Locate the cell with the specified text and output its [X, Y] center coordinate. 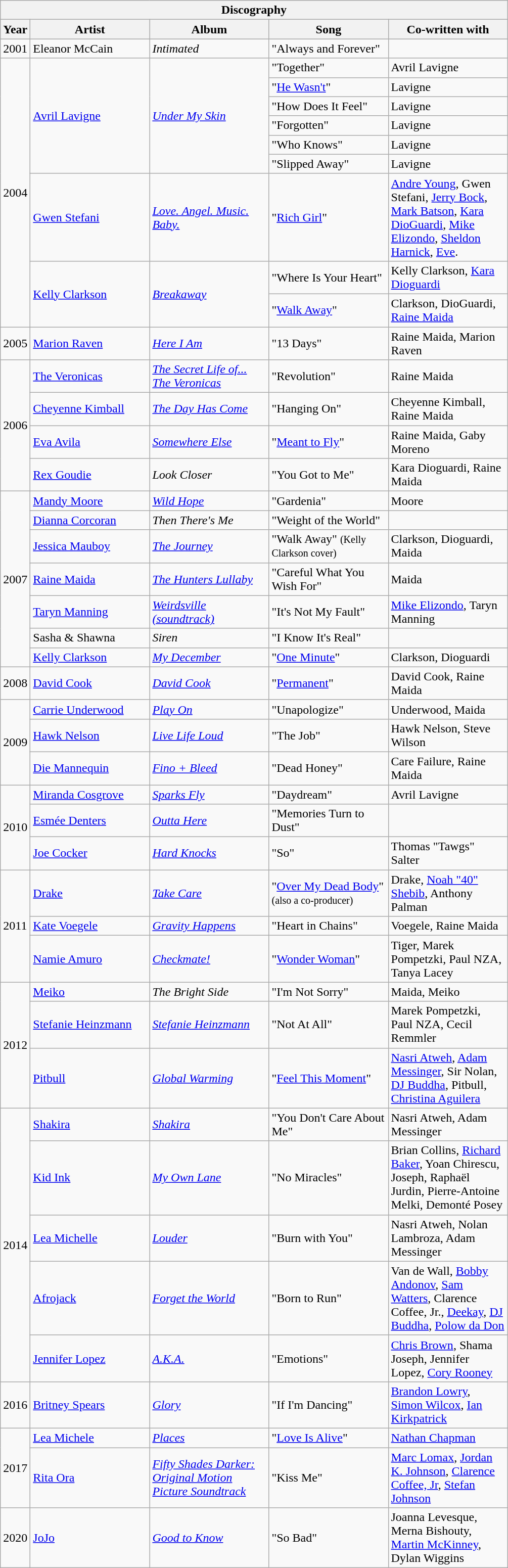
"Wonder Woman" [329, 959]
Hawk Nelson, Steve Wilson [448, 735]
"Together" [329, 68]
Kara Dioguardi, Raine Maida [448, 475]
Look Closer [209, 475]
2014 [15, 1244]
"The Job" [329, 735]
The Day Has Come [209, 409]
Joanna Levesque, Merna Bishouty, Martin McKinney, Dylan Wiggins [448, 1538]
Under My Skin [209, 116]
"No Miracles" [329, 1178]
"Walk Away" [329, 310]
Take Care [209, 893]
Kelly Clarkson, Kara Dioguardi [448, 277]
Namie Amuro [90, 959]
Eleanor McCain [90, 49]
2001 [15, 49]
Lea Michele [90, 1438]
"Always and Forever" [329, 49]
"He Wasn't" [329, 87]
Cheyenne Kimball, Raine Maida [448, 409]
2011 [15, 926]
The Bright Side [209, 992]
"Kiss Me" [329, 1478]
Esmée Denters [90, 821]
Song [329, 29]
Then There's Me [209, 520]
"Rich Girl" [329, 217]
2017 [15, 1468]
Somewhere Else [209, 442]
Glory [209, 1405]
"Feel This Moment" [329, 1078]
"You Don't Care About Me" [329, 1124]
Louder [209, 1238]
Raine Maida, Gaby Moreno [448, 442]
Checkmate! [209, 959]
"Weight of the World" [329, 520]
Britney Spears [90, 1405]
Clarkson, Dioguardi [448, 657]
Sparks Fly [209, 794]
"One Minute" [329, 657]
"How Does It Feel" [329, 106]
2012 [15, 1045]
The Veronicas [90, 376]
Love. Angel. Music. Baby. [209, 217]
Joe Cocker [90, 853]
Carrie Underwood [90, 709]
Year [15, 29]
Clarkson, DioGuardi, Raine Maida [448, 310]
Chris Brown, Shama Joseph, Jennifer Lopez, Cory Rooney [448, 1358]
Here I Am [209, 343]
Discography [254, 10]
"Gardenia" [329, 501]
Jennifer Lopez [90, 1358]
Eva Avila [90, 442]
Gravity Happens [209, 926]
Artist [90, 29]
Co-written with [448, 29]
Dianna Corcoran [90, 520]
Tiger, Marek Pompetzki, Paul NZA, Tanya Lacey [448, 959]
Fifty Shades Darker: Original Motion Picture Soundtrack [209, 1478]
Afrojack [90, 1298]
Rita Ora [90, 1478]
Jessica Mauboy [90, 546]
Meiko [90, 992]
"Emotions" [329, 1358]
Pitbull [90, 1078]
Nasri Atweh, Adam Messinger [448, 1124]
"So Bad" [329, 1538]
Andre Young, Gwen Stefani, Jerry Bock, Mark Batson, Kara DioGuardi, Mike Elizondo, Sheldon Harnick, Eve. [448, 217]
Hawk Nelson [90, 735]
Live Life Loud [209, 735]
Cheyenne Kimball [90, 409]
"You Got to Me" [329, 475]
Kid Ink [90, 1178]
Taryn Manning [90, 612]
Maida [448, 579]
Play On [209, 709]
Nasri Atweh, Adam Messinger, Sir Nolan, DJ Buddha, Pitbull, Christina Aguilera [448, 1078]
2008 [15, 683]
"Born to Run" [329, 1298]
Drake, Noah "40" Shebib, Anthony Palman [448, 893]
Lea Michelle [90, 1238]
Brandon Lowry, Simon Wilcox, Ian Kirkpatrick [448, 1405]
The Journey [209, 546]
"Permanent" [329, 683]
Marion Raven [90, 343]
"Unapologize" [329, 709]
Nathan Chapman [448, 1438]
Good to Know [209, 1538]
Album [209, 29]
Global Warming [209, 1078]
2004 [15, 193]
Rex Goudie [90, 475]
Brian Collins, Richard Baker, Yoan Chirescu, Joseph, Raphaël Jurdin, Pierre-Antoine Melki, Demonté Posey [448, 1178]
Miranda Cosgrove [90, 794]
"Walk Away" (Kelly Clarkson cover) [329, 546]
Nasri Atweh, Nolan Lambroza, Adam Messinger [448, 1238]
Kate Voegele [90, 926]
Voegele, Raine Maida [448, 926]
A.K.A. [209, 1358]
Van de Wall, Bobby Andonov, Sam Watters, Clarence Coffee, Jr., Deekay, DJ Buddha, Polow da Don [448, 1298]
Care Failure, Raine Maida [448, 768]
Mike Elizondo, Taryn Manning [448, 612]
"I'm Not Sorry" [329, 992]
Marc Lomax, Jordan K. Johnson, Clarence Coffee, Jr, Stefan Johnson [448, 1478]
Die Mannequin [90, 768]
Wild Hope [209, 501]
"Daydream" [329, 794]
Maida, Meiko [448, 992]
Hard Knocks [209, 853]
2009 [15, 742]
"I Know It's Real" [329, 638]
"Forgotten" [329, 125]
Thomas "Tawgs" Salter [448, 853]
Outta Here [209, 821]
Sasha & Shawna [90, 638]
Underwood, Maida [448, 709]
The Secret Life of... The Veronicas [209, 376]
Places [209, 1438]
Weirdsville (soundtrack) [209, 612]
Drake [90, 893]
Breakaway [209, 294]
Fino + Bleed [209, 768]
Siren [209, 638]
"Love Is Alive" [329, 1438]
"Revolution" [329, 376]
Mandy Moore [90, 501]
David Cook, Raine Maida [448, 683]
"Dead Honey" [329, 768]
Marek Pompetzki, Paul NZA, Cecil Remmler [448, 1025]
My Own Lane [209, 1178]
Clarkson, Dioguardi, Maida [448, 546]
"If I'm Dancing" [329, 1405]
2016 [15, 1405]
"Over My Dead Body" (also a co-producer) [329, 893]
2005 [15, 343]
"Not At All" [329, 1025]
"Burn with You" [329, 1238]
"Heart in Chains" [329, 926]
"Who Knows" [329, 145]
Forget the World [209, 1298]
"Hanging On" [329, 409]
"Memories Turn to Dust" [329, 821]
The Hunters Lullaby [209, 579]
Intimated [209, 49]
Moore [448, 501]
JoJo [90, 1538]
Raine Maida, Marion Raven [448, 343]
2006 [15, 426]
Gwen Stefani [90, 217]
"Slipped Away" [329, 164]
"Where Is Your Heart" [329, 277]
2020 [15, 1538]
2010 [15, 827]
2007 [15, 579]
"So" [329, 853]
"It's Not My Fault" [329, 612]
My December [209, 657]
"Careful What You Wish For" [329, 579]
"Meant to Fly" [329, 442]
"13 Days" [329, 343]
